Extract the (X, Y) coordinate from the center of the cell holding the provided text.  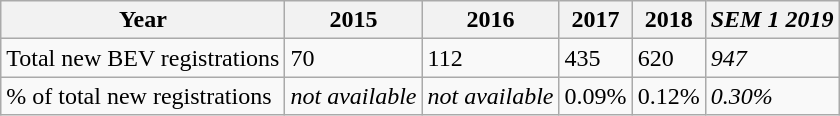
0.09% (596, 96)
Total new BEV registrations (143, 58)
SEM 1 2019 (772, 20)
112 (490, 58)
Year (143, 20)
2016 (490, 20)
0.30% (772, 96)
% of total new registrations (143, 96)
947 (772, 58)
70 (354, 58)
620 (668, 58)
2017 (596, 20)
435 (596, 58)
0.12% (668, 96)
2018 (668, 20)
2015 (354, 20)
